Return [X, Y] of the center of cell containing provided text 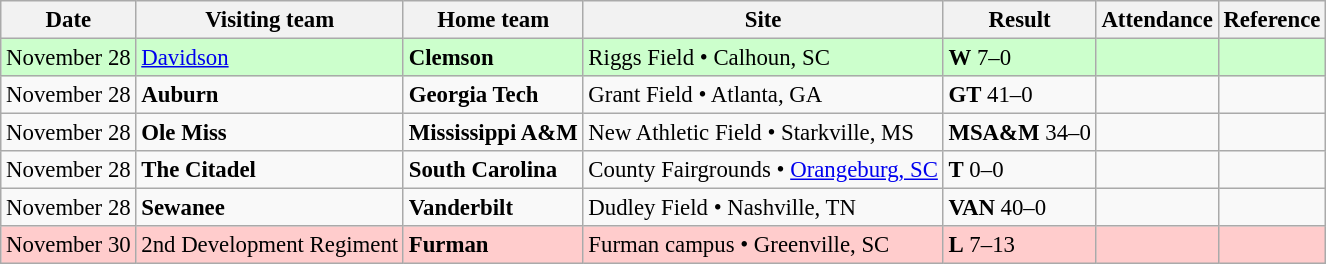
Dudley Field • Nashville, TN [763, 208]
Sewanee [270, 208]
Home team [493, 20]
Vanderbilt [493, 208]
GT 41–0 [1020, 95]
Visiting team [270, 20]
T 0–0 [1020, 170]
November 30 [68, 245]
Ole Miss [270, 133]
Grant Field • Atlanta, GA [763, 95]
Clemson [493, 58]
Site [763, 20]
Davidson [270, 58]
L 7–13 [1020, 245]
Riggs Field • Calhoun, SC [763, 58]
Furman campus • Greenville, SC [763, 245]
South Carolina [493, 170]
Reference [1272, 20]
New Athletic Field • Starkville, MS [763, 133]
Furman [493, 245]
MSA&M 34–0 [1020, 133]
The Citadel [270, 170]
2nd Development Regiment [270, 245]
Georgia Tech [493, 95]
Attendance [1157, 20]
Result [1020, 20]
County Fairgrounds • Orangeburg, SC [763, 170]
Date [68, 20]
W 7–0 [1020, 58]
Auburn [270, 95]
VAN 40–0 [1020, 208]
Mississippi A&M [493, 133]
